Output the [x, y] coordinate of the center of the cell containing the given text.  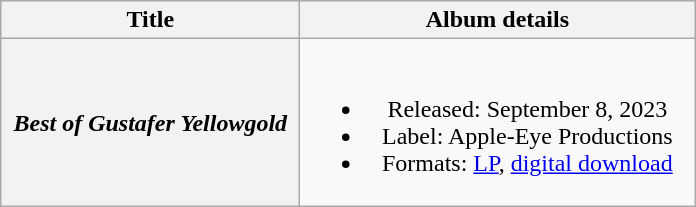
Released: September 8, 2023Label: Apple-Eye ProductionsFormats: LP, digital download [498, 122]
Album details [498, 20]
Best of Gustafer Yellowgold [150, 122]
Title [150, 20]
